Return the [x, y] coordinate for the center point of the cell that contains the specified text.  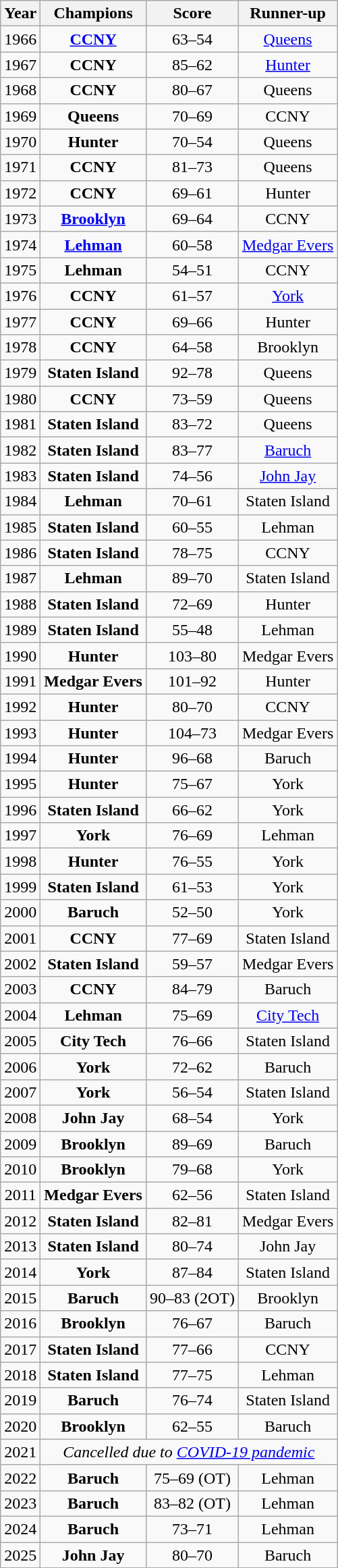
72–62 [192, 1066]
Cancelled due to COVID-19 pandemic [189, 1452]
1975 [20, 270]
1981 [20, 425]
1982 [20, 450]
54–51 [192, 270]
1994 [20, 759]
1992 [20, 707]
77–69 [192, 938]
75–69 (OT) [192, 1478]
2008 [20, 1118]
2017 [20, 1349]
2021 [20, 1452]
1997 [20, 836]
72–69 [192, 604]
1986 [20, 553]
62–56 [192, 1195]
90–83 (2OT) [192, 1298]
2018 [20, 1375]
1979 [20, 373]
83–77 [192, 450]
68–54 [192, 1118]
87–84 [192, 1272]
55–48 [192, 630]
70–54 [192, 142]
2025 [20, 1555]
81–73 [192, 167]
1972 [20, 193]
1978 [20, 348]
2016 [20, 1324]
96–68 [192, 759]
2015 [20, 1298]
79–68 [192, 1170]
1976 [20, 296]
Score [192, 13]
1969 [20, 116]
1989 [20, 630]
69–64 [192, 219]
76–67 [192, 1324]
2000 [20, 913]
60–58 [192, 244]
63–54 [192, 39]
2002 [20, 964]
1999 [20, 887]
2003 [20, 990]
2001 [20, 938]
64–58 [192, 348]
61–53 [192, 887]
82–81 [192, 1221]
52–50 [192, 913]
75–69 [192, 1015]
59–57 [192, 964]
80–74 [192, 1247]
60–55 [192, 527]
1967 [20, 65]
2024 [20, 1529]
1973 [20, 219]
69–61 [192, 193]
74–56 [192, 476]
2011 [20, 1195]
76–55 [192, 861]
83–72 [192, 425]
89–69 [192, 1144]
1987 [20, 578]
85–62 [192, 65]
1984 [20, 502]
1977 [20, 322]
1990 [20, 655]
2013 [20, 1247]
62–55 [192, 1426]
2009 [20, 1144]
1971 [20, 167]
66–62 [192, 810]
73–71 [192, 1529]
Year [20, 13]
1985 [20, 527]
77–75 [192, 1375]
1993 [20, 732]
92–78 [192, 373]
2020 [20, 1426]
1968 [20, 90]
2010 [20, 1170]
69–66 [192, 322]
76–69 [192, 836]
1988 [20, 604]
2019 [20, 1401]
1991 [20, 681]
2004 [20, 1015]
1974 [20, 244]
1970 [20, 142]
56–54 [192, 1092]
2006 [20, 1066]
1996 [20, 810]
61–57 [192, 296]
76–74 [192, 1401]
83–82 (OT) [192, 1503]
1983 [20, 476]
Champions [93, 13]
2007 [20, 1092]
2012 [20, 1221]
1980 [20, 399]
104–73 [192, 732]
1998 [20, 861]
73–59 [192, 399]
76–66 [192, 1041]
78–75 [192, 553]
2014 [20, 1272]
75–67 [192, 784]
2022 [20, 1478]
1995 [20, 784]
103–80 [192, 655]
80–67 [192, 90]
1966 [20, 39]
2005 [20, 1041]
101–92 [192, 681]
84–79 [192, 990]
2023 [20, 1503]
70–61 [192, 502]
Runner-up [287, 13]
89–70 [192, 578]
77–66 [192, 1349]
70–69 [192, 116]
